Provide the (X, Y) coordinate of the cell's center where the given text is located.  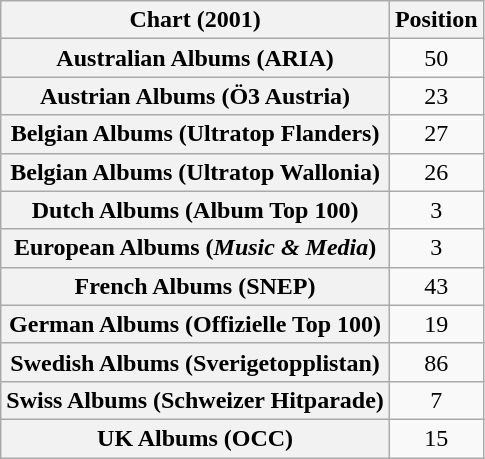
7 (436, 400)
86 (436, 362)
27 (436, 134)
43 (436, 286)
Position (436, 20)
Austrian Albums (Ö3 Austria) (196, 96)
Dutch Albums (Album Top 100) (196, 210)
Swiss Albums (Schweizer Hitparade) (196, 400)
19 (436, 324)
Belgian Albums (Ultratop Flanders) (196, 134)
26 (436, 172)
European Albums (Music & Media) (196, 248)
Belgian Albums (Ultratop Wallonia) (196, 172)
50 (436, 58)
Australian Albums (ARIA) (196, 58)
15 (436, 438)
Swedish Albums (Sverigetopplistan) (196, 362)
23 (436, 96)
French Albums (SNEP) (196, 286)
Chart (2001) (196, 20)
UK Albums (OCC) (196, 438)
German Albums (Offizielle Top 100) (196, 324)
